Provide the [x, y] coordinate of the cell's center where the given text is located.  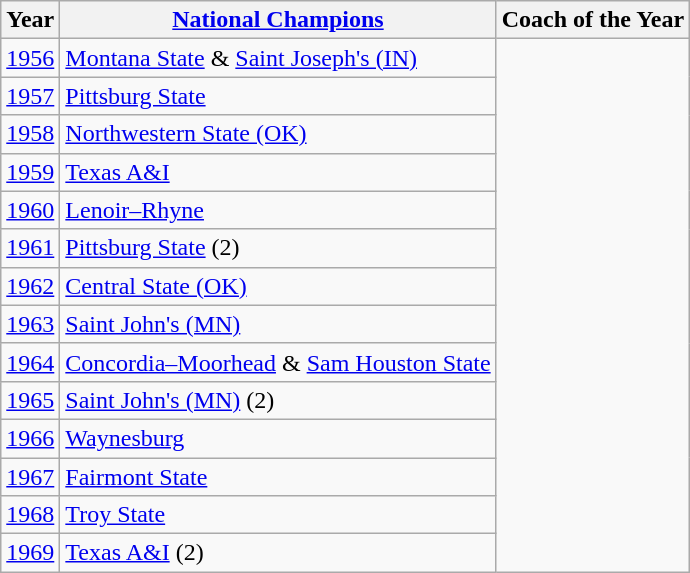
Waynesburg [278, 438]
1962 [30, 286]
1963 [30, 324]
1964 [30, 362]
Lenoir–Rhyne [278, 210]
Saint John's (MN) [278, 324]
Saint John's (MN) (2) [278, 400]
Pittsburg State (2) [278, 248]
Montana State & Saint Joseph's (IN) [278, 58]
Texas A&I [278, 172]
1959 [30, 172]
1956 [30, 58]
Troy State [278, 515]
Coach of the Year [592, 20]
Fairmont State [278, 477]
1958 [30, 134]
Concordia–Moorhead & Sam Houston State [278, 362]
1967 [30, 477]
1965 [30, 400]
1957 [30, 96]
1968 [30, 515]
1960 [30, 210]
Northwestern State (OK) [278, 134]
1961 [30, 248]
1966 [30, 438]
Texas A&I (2) [278, 553]
Central State (OK) [278, 286]
National Champions [278, 20]
Year [30, 20]
1969 [30, 553]
Pittsburg State [278, 96]
